For the text-containing cell, return its midpoint in [x, y] coordinate format. 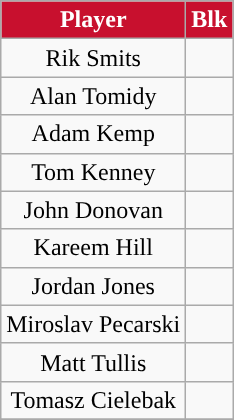
John Donovan [94, 210]
Tomasz Cielebak [94, 400]
Matt Tullis [94, 362]
Alan Tomidy [94, 96]
Blk [210, 20]
Rik Smits [94, 58]
Adam Kemp [94, 134]
Kareem Hill [94, 248]
Tom Kenney [94, 172]
Miroslav Pecarski [94, 324]
Player [94, 20]
Jordan Jones [94, 286]
